Scan for the cell matching the given text and deliver its (X, Y) coordinate at center. 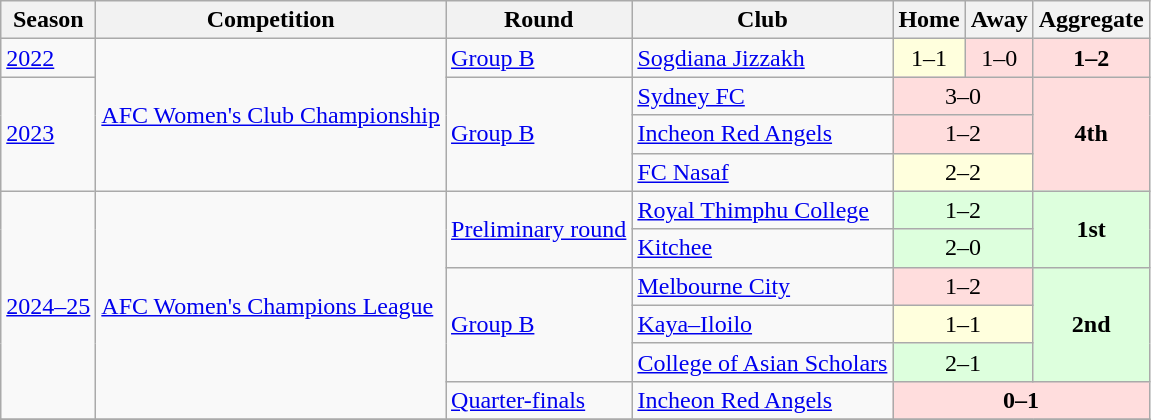
3–0 (963, 96)
Club (762, 20)
Round (539, 20)
College of Asian Scholars (762, 362)
Sydney FC (762, 96)
1st (1091, 229)
Sogdiana Jizzakh (762, 58)
Aggregate (1091, 20)
Kaya–Iloilo (762, 324)
Quarter-finals (539, 400)
Royal Thimphu College (762, 210)
AFC Women's Club Championship (271, 115)
Away (999, 20)
Melbourne City (762, 286)
Kitchee (762, 248)
1–0 (999, 58)
0–1 (1021, 400)
Home (929, 20)
4th (1091, 134)
2024–25 (48, 305)
Preliminary round (539, 229)
Season (48, 20)
2023 (48, 134)
FC Nasaf (762, 172)
Competition (271, 20)
AFC Women's Champions League (271, 305)
2–0 (963, 248)
2–1 (963, 362)
2022 (48, 58)
2nd (1091, 324)
2–2 (963, 172)
